Return (X, Y) of the center of cell containing provided text 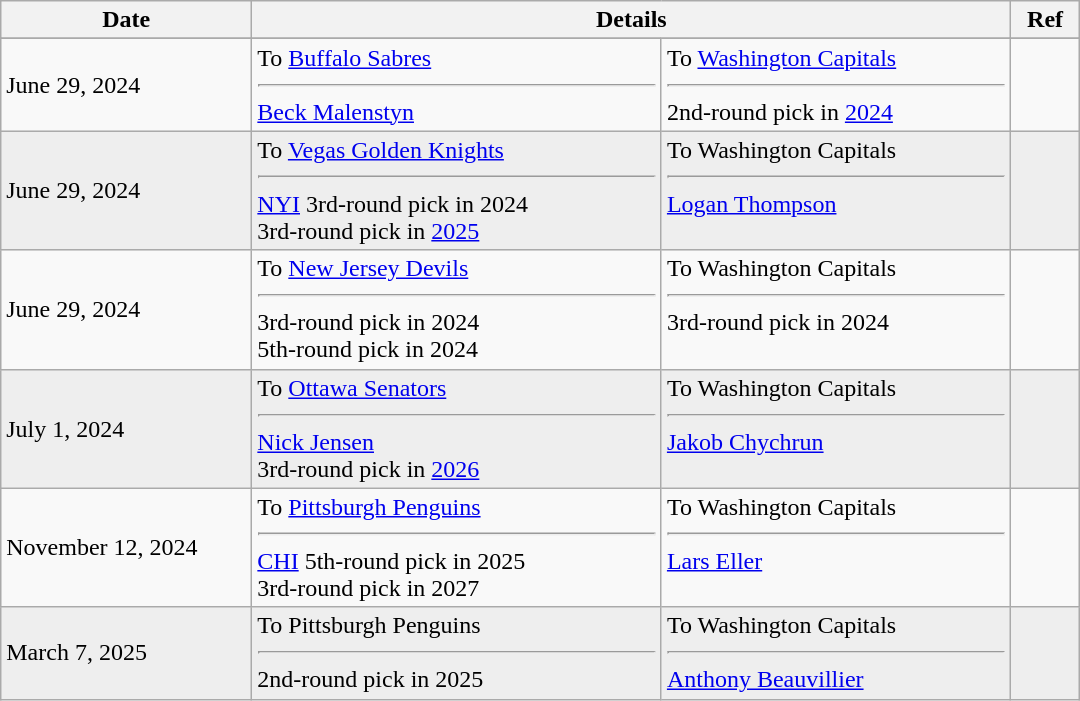
To Pittsburgh PenguinsCHI 5th-round pick in 20253rd-round pick in 2027 (457, 548)
To Washington CapitalsAnthony Beauvillier (836, 653)
November 12, 2024 (126, 548)
Date (126, 20)
To Vegas Golden KnightsNYI 3rd-round pick in 20243rd-round pick in 2025 (457, 190)
Details (632, 20)
Ref (1045, 20)
To Ottawa SenatorsNick Jensen3rd-round pick in 2026 (457, 428)
To Washington CapitalsJakob Chychrun (836, 428)
To Pittsburgh Penguins2nd-round pick in 2025 (457, 653)
To Washington CapitalsLars Eller (836, 548)
To New Jersey Devils3rd-round pick in 20245th-round pick in 2024 (457, 310)
To Buffalo SabresBeck Malenstyn (457, 85)
To Washington Capitals3rd-round pick in 2024 (836, 310)
July 1, 2024 (126, 428)
March 7, 2025 (126, 653)
To Washington CapitalsLogan Thompson (836, 190)
To Washington Capitals2nd-round pick in 2024 (836, 85)
